From the cell containing the given text, extract its center point as [x, y] coordinate. 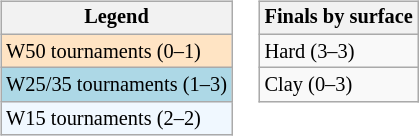
W50 tournaments (0–1) [116, 51]
Clay (0–3) [339, 85]
W15 tournaments (2–2) [116, 119]
W25/35 tournaments (1–3) [116, 85]
Hard (3–3) [339, 51]
Legend [116, 18]
Finals by surface [339, 18]
